Output the (x, y) coordinate of the center of the cell containing the given text.  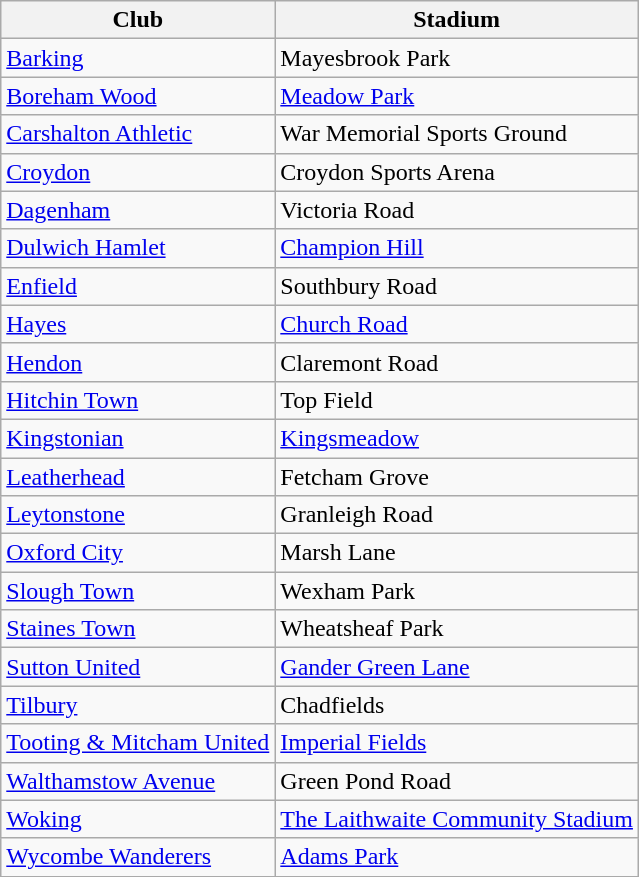
Woking (138, 819)
Wheatsheaf Park (457, 629)
Carshalton Athletic (138, 134)
Leytonstone (138, 515)
War Memorial Sports Ground (457, 134)
Croydon (138, 172)
Walthamstow Avenue (138, 781)
Hitchin Town (138, 400)
Tilbury (138, 705)
Wycombe Wanderers (138, 857)
Southbury Road (457, 286)
Fetcham Grove (457, 477)
Barking (138, 58)
Green Pond Road (457, 781)
Dulwich Hamlet (138, 248)
Staines Town (138, 629)
Meadow Park (457, 96)
Sutton United (138, 667)
Slough Town (138, 591)
Boreham Wood (138, 96)
Wexham Park (457, 591)
Imperial Fields (457, 743)
Hayes (138, 324)
Kingsmeadow (457, 438)
The Laithwaite Community Stadium (457, 819)
Church Road (457, 324)
Enfield (138, 286)
Mayesbrook Park (457, 58)
Adams Park (457, 857)
Tooting & Mitcham United (138, 743)
Stadium (457, 20)
Claremont Road (457, 362)
Dagenham (138, 210)
Victoria Road (457, 210)
Granleigh Road (457, 515)
Hendon (138, 362)
Top Field (457, 400)
Oxford City (138, 553)
Club (138, 20)
Marsh Lane (457, 553)
Kingstonian (138, 438)
Champion Hill (457, 248)
Chadfields (457, 705)
Leatherhead (138, 477)
Gander Green Lane (457, 667)
Croydon Sports Arena (457, 172)
